Output the [X, Y] coordinate of the center of the cell containing the given text.  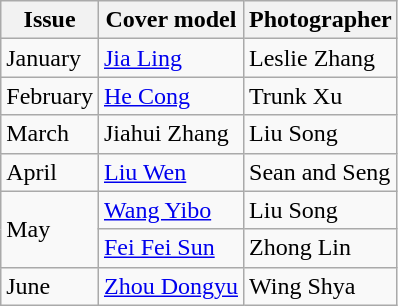
Wang Yibo [170, 210]
Issue [50, 20]
Jia Ling [170, 58]
Zhong Lin [321, 248]
Jiahui Zhang [170, 134]
May [50, 229]
March [50, 134]
Liu Wen [170, 172]
February [50, 96]
Sean and Seng [321, 172]
He Cong [170, 96]
Photographer [321, 20]
April [50, 172]
Fei Fei Sun [170, 248]
January [50, 58]
Cover model [170, 20]
Zhou Dongyu [170, 286]
Trunk Xu [321, 96]
Leslie Zhang [321, 58]
Wing Shya [321, 286]
June [50, 286]
